Output the (x, y) coordinate of the center of the cell containing the given text.  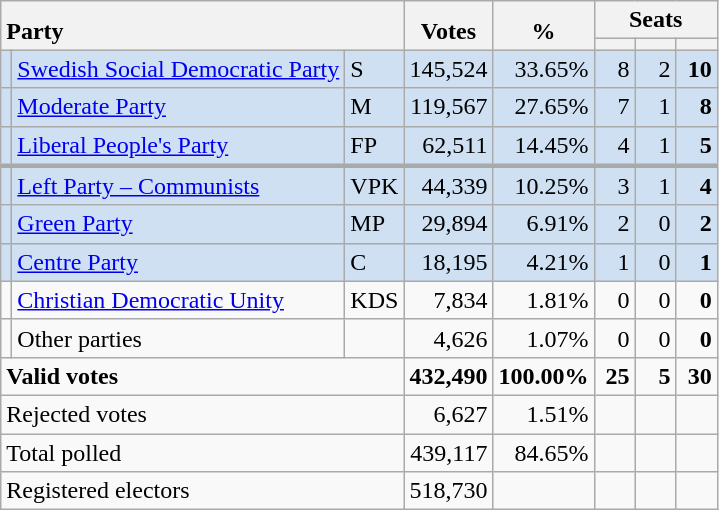
100.00% (544, 376)
7,834 (448, 300)
29,894 (448, 224)
Liberal People's Party (178, 146)
25 (614, 376)
Party (202, 26)
Seats (656, 20)
1.07% (544, 338)
18,195 (448, 262)
Rejected votes (202, 414)
432,490 (448, 376)
84.65% (544, 453)
1.81% (544, 300)
7 (614, 107)
% (544, 26)
Votes (448, 26)
Other parties (178, 338)
Valid votes (202, 376)
27.65% (544, 107)
33.65% (544, 69)
6,627 (448, 414)
10.25% (544, 186)
KDS (374, 300)
Total polled (202, 453)
Moderate Party (178, 107)
44,339 (448, 186)
Registered electors (202, 491)
C (374, 262)
MP (374, 224)
439,117 (448, 453)
145,524 (448, 69)
4.21% (544, 262)
VPK (374, 186)
S (374, 69)
4,626 (448, 338)
Swedish Social Democratic Party (178, 69)
3 (614, 186)
518,730 (448, 491)
Centre Party (178, 262)
30 (696, 376)
10 (696, 69)
14.45% (544, 146)
M (374, 107)
Green Party (178, 224)
62,511 (448, 146)
Christian Democratic Unity (178, 300)
FP (374, 146)
6.91% (544, 224)
Left Party – Communists (178, 186)
119,567 (448, 107)
1.51% (544, 414)
